Determine the [X, Y] coordinate at the center of the cell enclosing the given text.  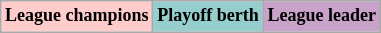
League leader [322, 16]
League champions [77, 16]
Playoff berth [208, 16]
